From the cell containing the given text, extract its center point as [X, Y] coordinate. 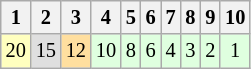
12 [76, 51]
20 [16, 51]
5 [131, 17]
15 [46, 51]
9 [210, 17]
7 [171, 17]
